Detect which cell encompasses the target text, then output its [X, Y] center coordinate. 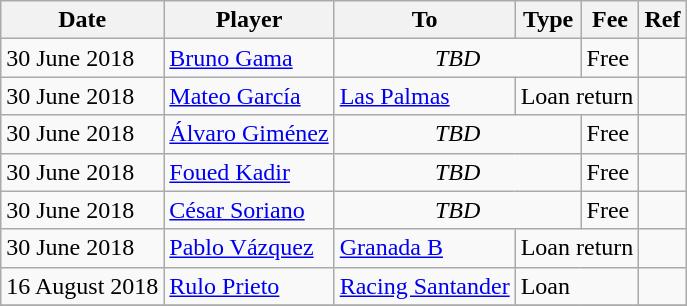
Álvaro Giménez [249, 134]
Rulo Prieto [249, 286]
Racing Santander [424, 286]
Loan [577, 286]
Mateo García [249, 96]
Bruno Gama [249, 58]
César Soriano [249, 210]
Ref [662, 20]
To [424, 20]
Pablo Vázquez [249, 248]
Granada B [424, 248]
Fee [610, 20]
Player [249, 20]
16 August 2018 [82, 286]
Date [82, 20]
Foued Kadir [249, 172]
Las Palmas [424, 96]
Type [548, 20]
